Scan for the cell matching the given text and deliver its [x, y] coordinate at center. 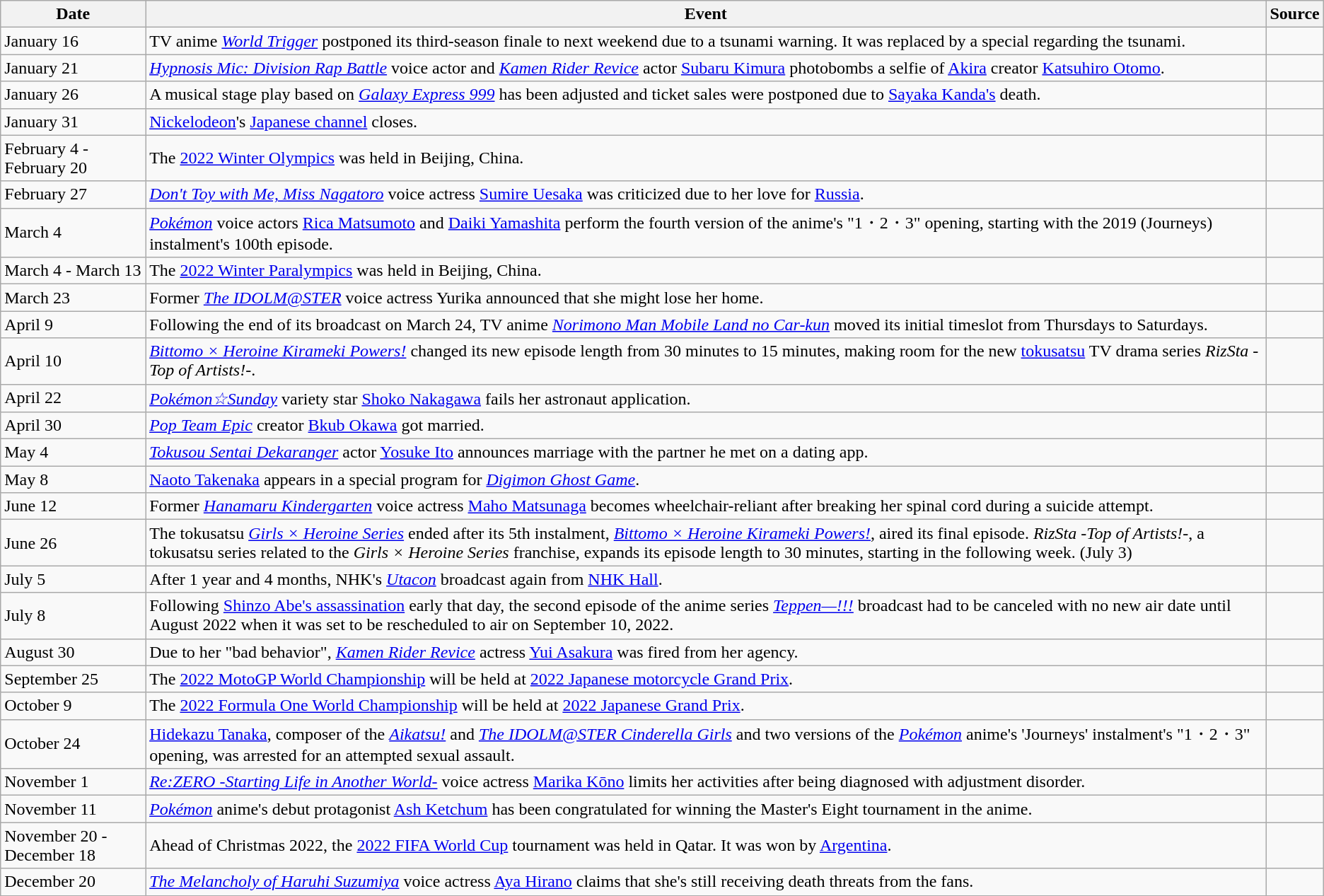
January 26 [74, 95]
A musical stage play based on Galaxy Express 999 has been adjusted and ticket sales were postponed due to Sayaka Kanda's death. [706, 95]
January 31 [74, 122]
Naoto Takenaka appears in a special program for Digimon Ghost Game. [706, 479]
April 22 [74, 398]
Don't Toy with Me, Miss Nagatoro voice actress Sumire Uesaka was criticized due to her love for Russia. [706, 194]
December 20 [74, 882]
September 25 [74, 679]
February 4 - February 20 [74, 158]
April 30 [74, 426]
January 16 [74, 41]
Following the end of its broadcast on March 24, TV anime Norimono Man Mobile Land no Car-kun moved its initial timeslot from Thursdays to Saturdays. [706, 325]
October 24 [74, 744]
The 2022 MotoGP World Championship will be held at 2022 Japanese motorcycle Grand Prix. [706, 679]
August 30 [74, 652]
Date [74, 14]
After 1 year and 4 months, NHK's Utacon broadcast again from NHK Hall. [706, 579]
Pop Team Epic creator Bkub Okawa got married. [706, 426]
January 21 [74, 68]
March 4 - March 13 [74, 271]
Hypnosis Mic: Division Rap Battle voice actor and Kamen Rider Revice actor Subaru Kimura photobombs a selfie of Akira creator Katsuhiro Otomo. [706, 68]
The Melancholy of Haruhi Suzumiya voice actress Aya Hirano claims that she's still receiving death threats from the fans. [706, 882]
Pokémon☆Sunday variety star Shoko Nakagawa fails her astronaut application. [706, 398]
Source [1294, 14]
March 23 [74, 298]
July 5 [74, 579]
July 8 [74, 615]
The 2022 Formula One World Championship will be held at 2022 Japanese Grand Prix. [706, 706]
November 20 - December 18 [74, 846]
Nickelodeon's Japanese channel closes. [706, 122]
Former Hanamaru Kindergarten voice actress Maho Matsunaga becomes wheelchair-reliant after breaking her spinal cord during a suicide attempt. [706, 506]
April 10 [74, 361]
November 1 [74, 782]
Former The IDOLM@STER voice actress Yurika announced that she might lose her home. [706, 298]
May 8 [74, 479]
The 2022 Winter Olympics was held in Beijing, China. [706, 158]
April 9 [74, 325]
Due to her "bad behavior", Kamen Rider Revice actress Yui Asakura was fired from her agency. [706, 652]
Ahead of Christmas 2022, the 2022 FIFA World Cup tournament was held in Qatar. It was won by Argentina. [706, 846]
Pokémon anime's debut protagonist Ash Ketchum has been congratulated for winning the Master's Eight tournament in the anime. [706, 809]
Tokusou Sentai Dekaranger actor Yosuke Ito announces marriage with the partner he met on a dating app. [706, 453]
The 2022 Winter Paralympics was held in Beijing, China. [706, 271]
May 4 [74, 453]
June 26 [74, 543]
Event [706, 14]
November 11 [74, 809]
October 9 [74, 706]
June 12 [74, 506]
February 27 [74, 194]
March 4 [74, 233]
Re:ZERO -Starting Life in Another World- voice actress Marika Kōno limits her activities after being diagnosed with adjustment disorder. [706, 782]
